From the cell containing the given text, extract its center point as (X, Y) coordinate. 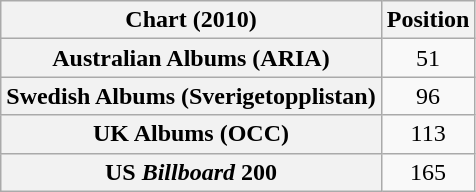
Chart (2010) (191, 20)
Swedish Albums (Sverigetopplistan) (191, 96)
51 (428, 58)
Position (428, 20)
96 (428, 96)
US Billboard 200 (191, 172)
113 (428, 134)
Australian Albums (ARIA) (191, 58)
165 (428, 172)
UK Albums (OCC) (191, 134)
